Capture the cell that displays the provided text and extract its [X, Y] central coordinate. 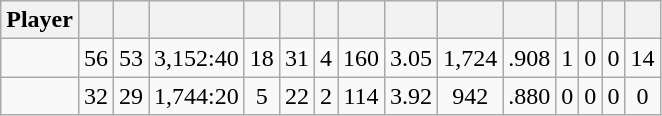
114 [362, 96]
1 [568, 58]
3.92 [412, 96]
1,724 [470, 58]
53 [132, 58]
18 [262, 58]
31 [296, 58]
942 [470, 96]
5 [262, 96]
.908 [530, 58]
29 [132, 96]
.880 [530, 96]
14 [642, 58]
160 [362, 58]
4 [326, 58]
1,744:20 [197, 96]
Player [40, 20]
32 [96, 96]
2 [326, 96]
3,152:40 [197, 58]
56 [96, 58]
3.05 [412, 58]
22 [296, 96]
